Return [X, Y] of the center of cell containing provided text 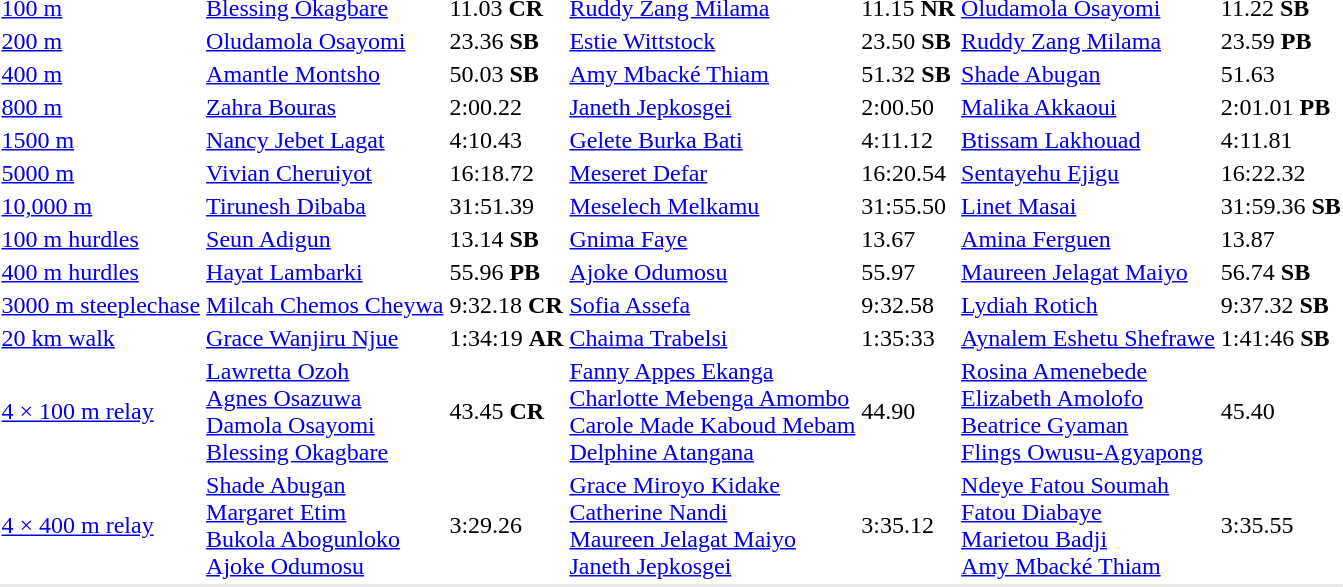
Estie Wittstock [712, 41]
9:32.18 CR [506, 305]
Btissam Lakhouad [1088, 140]
4:11.12 [908, 140]
16:22.32 [1280, 173]
Grace Miroyo KidakeCatherine NandiMaureen Jelagat MaiyoJaneth Jepkosgei [712, 526]
1:35:33 [908, 338]
31:55.50 [908, 206]
Amina Ferguen [1088, 239]
Fanny Appes EkangaCharlotte Mebenga AmomboCarole Made Kaboud MebamDelphine Atangana [712, 412]
51.32 SB [908, 74]
Milcah Chemos Cheywa [325, 305]
2:01.01 PB [1280, 107]
5000 m [101, 173]
Oludamola Osayomi [325, 41]
Chaima Trabelsi [712, 338]
13.14 SB [506, 239]
Amantle Montsho [325, 74]
16:20.54 [908, 173]
Nancy Jebet Lagat [325, 140]
Aynalem Eshetu Shefrawe [1088, 338]
4:11.81 [1280, 140]
Linet Masai [1088, 206]
16:18.72 [506, 173]
23.59 PB [1280, 41]
Hayat Lambarki [325, 272]
Zahra Bouras [325, 107]
43.45 CR [506, 412]
55.97 [908, 272]
Vivian Cheruiyot [325, 173]
200 m [101, 41]
Malika Akkaoui [1088, 107]
1:41:46 SB [1280, 338]
31:59.36 SB [1280, 206]
Tirunesh Dibaba [325, 206]
100 m hurdles [101, 239]
9:37.32 SB [1280, 305]
55.96 PB [506, 272]
Gelete Burka Bati [712, 140]
13.67 [908, 239]
13.87 [1280, 239]
31:51.39 [506, 206]
4:10.43 [506, 140]
400 m hurdles [101, 272]
Sofia Assefa [712, 305]
56.74 SB [1280, 272]
Meseret Defar [712, 173]
23.50 SB [908, 41]
Ndeye Fatou SoumahFatou DiabayeMarietou BadjiAmy Mbacké Thiam [1088, 526]
2:00.50 [908, 107]
Lydiah Rotich [1088, 305]
44.90 [908, 412]
Sentayehu Ejigu [1088, 173]
Seun Adigun [325, 239]
50.03 SB [506, 74]
4 × 400 m relay [101, 526]
800 m [101, 107]
1500 m [101, 140]
Meselech Melkamu [712, 206]
3:35.55 [1280, 526]
2:00.22 [506, 107]
Shade AbuganMargaret EtimBukola AbogunlokoAjoke Odumosu [325, 526]
Janeth Jepkosgei [712, 107]
Rosina AmenebedeElizabeth AmolofoBeatrice GyamanFlings Owusu-Agyapong [1088, 412]
3000 m steeplechase [101, 305]
Shade Abugan [1088, 74]
20 km walk [101, 338]
Gnima Faye [712, 239]
Grace Wanjiru Njue [325, 338]
23.36 SB [506, 41]
45.40 [1280, 412]
1:34:19 AR [506, 338]
4 × 100 m relay [101, 412]
Ajoke Odumosu [712, 272]
10,000 m [101, 206]
3:29.26 [506, 526]
Ruddy Zang Milama [1088, 41]
Lawretta OzohAgnes OsazuwaDamola OsayomiBlessing Okagbare [325, 412]
400 m [101, 74]
9:32.58 [908, 305]
Amy Mbacké Thiam [712, 74]
Maureen Jelagat Maiyo [1088, 272]
3:35.12 [908, 526]
51.63 [1280, 74]
